Return the [X, Y] coordinate for the center point of the cell that contains the specified text.  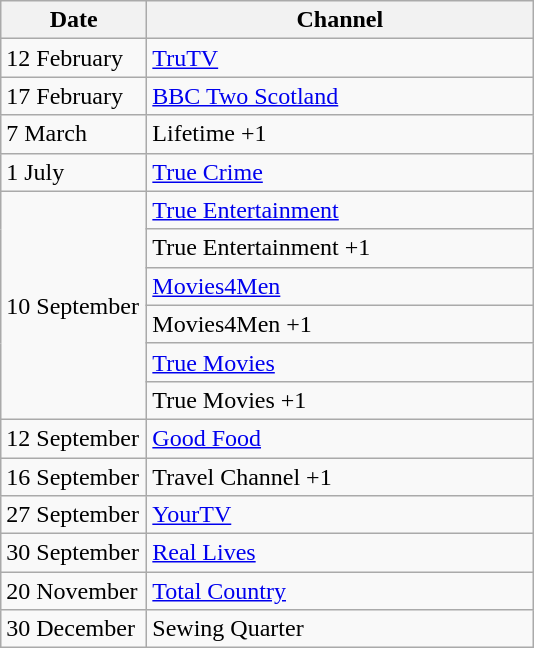
Real Lives [340, 553]
YourTV [340, 515]
Channel [340, 20]
20 November [74, 591]
True Entertainment +1 [340, 248]
7 March [74, 134]
Sewing Quarter [340, 629]
16 September [74, 477]
Lifetime +1 [340, 134]
12 September [74, 438]
30 December [74, 629]
Movies4Men +1 [340, 324]
Travel Channel +1 [340, 477]
10 September [74, 305]
True Entertainment [340, 210]
Date [74, 20]
27 September [74, 515]
30 September [74, 553]
12 February [74, 58]
17 February [74, 96]
Total Country [340, 591]
1 July [74, 172]
TruTV [340, 58]
Movies4Men [340, 286]
True Movies +1 [340, 400]
BBC Two Scotland [340, 96]
True Movies [340, 362]
Good Food [340, 438]
True Crime [340, 172]
